Find where the given text appears and provide that cell's center as [X, Y] coordinate. 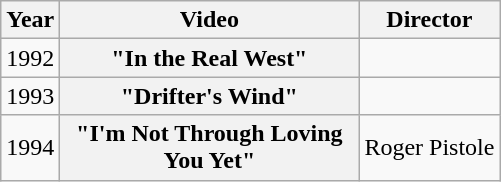
Video [210, 20]
"I'm Not Through Loving You Yet" [210, 148]
"Drifter's Wind" [210, 96]
Year [30, 20]
"In the Real West" [210, 58]
1992 [30, 58]
Roger Pistole [430, 148]
1993 [30, 96]
1994 [30, 148]
Director [430, 20]
